Detect which cell encompasses the target text, then output its [x, y] center coordinate. 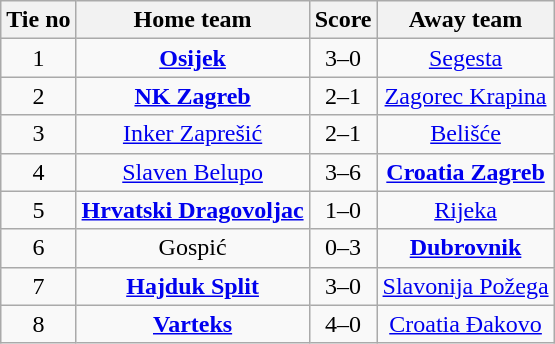
Score [343, 20]
Segesta [466, 58]
1 [38, 58]
1–0 [343, 210]
4–0 [343, 324]
3–6 [343, 172]
0–3 [343, 248]
Dubrovnik [466, 248]
Slaven Belupo [192, 172]
3 [38, 134]
Belišće [466, 134]
Slavonija Požega [466, 286]
Croatia Đakovo [466, 324]
2 [38, 96]
Gospić [192, 248]
Hrvatski Dragovoljac [192, 210]
Tie no [38, 20]
5 [38, 210]
7 [38, 286]
Hajduk Split [192, 286]
Inker Zaprešić [192, 134]
6 [38, 248]
Croatia Zagreb [466, 172]
Zagorec Krapina [466, 96]
Rijeka [466, 210]
NK Zagreb [192, 96]
Home team [192, 20]
4 [38, 172]
8 [38, 324]
Away team [466, 20]
Osijek [192, 58]
Varteks [192, 324]
